Capture the cell that displays the provided text and extract its (x, y) central coordinate. 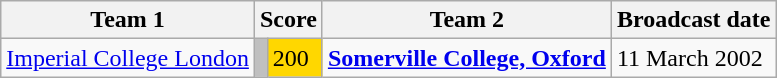
200 (294, 58)
Imperial College London (128, 58)
11 March 2002 (694, 58)
Score (288, 20)
Team 2 (466, 20)
Broadcast date (694, 20)
Team 1 (128, 20)
Somerville College, Oxford (466, 58)
